Provide the [x, y] coordinate of the cell's center where the given text is located.  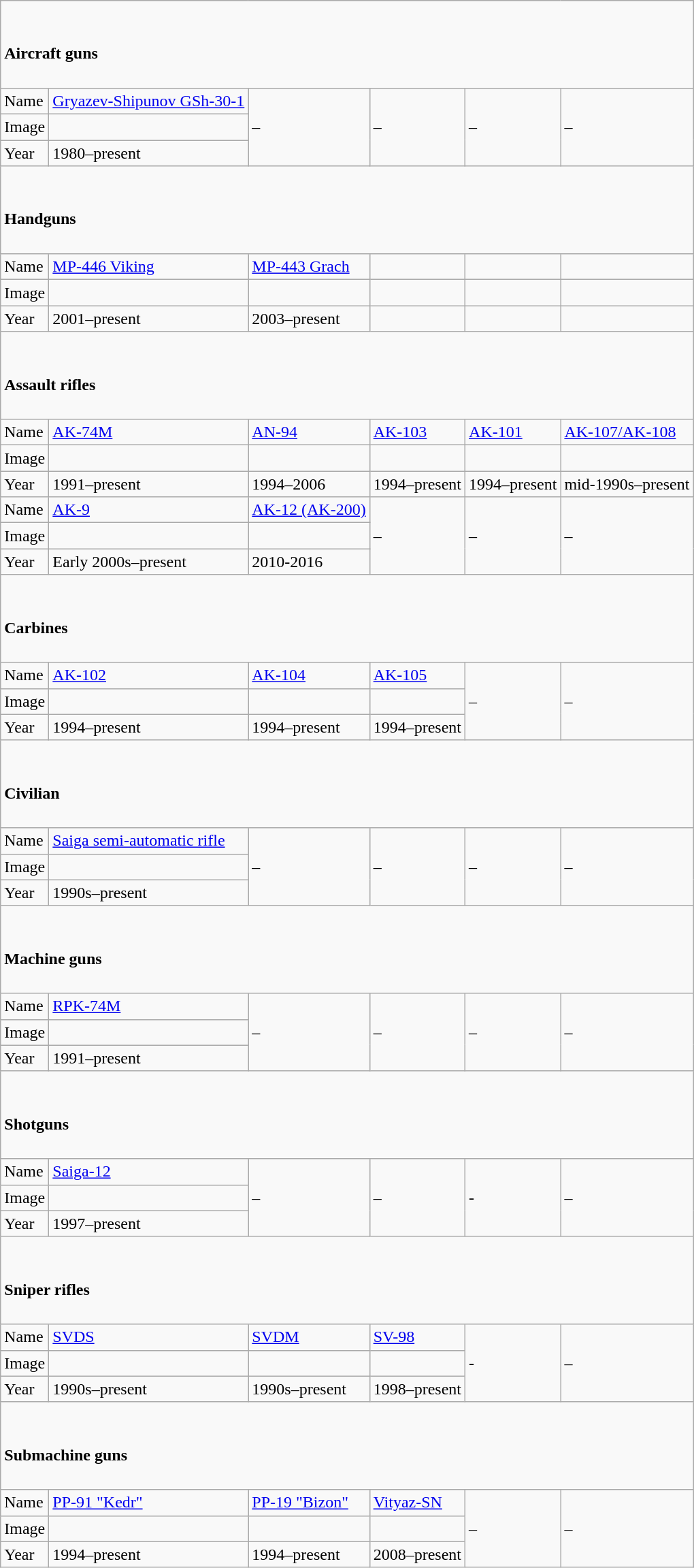
Submachine guns [347, 1446]
SV-98 [417, 1337]
1997–present [148, 1223]
AK-74M [148, 432]
AK-101 [513, 432]
Saiga semi-automatic rifle [148, 841]
AK-103 [417, 432]
PP-19 "Bizon" [309, 1503]
mid-1990s–present [627, 484]
1994–2006 [309, 484]
Vityaz-SN [417, 1503]
SVDS [148, 1337]
AK-9 [148, 510]
Civilian [347, 784]
Saiga-12 [148, 1172]
Assault rifles [347, 376]
AK-107/AK-108 [627, 432]
2003–present [309, 319]
Aircraft guns [347, 45]
2010-2016 [309, 562]
AK-105 [417, 675]
1980–present [148, 153]
2001–present [148, 319]
PP-91 "Kedr" [148, 1503]
2008–present [417, 1554]
RPK-74M [148, 1006]
Sniper rifles [347, 1280]
MP-446 Viking [148, 267]
Machine guns [347, 949]
Shotguns [347, 1115]
AK-12 (AK-200) [309, 510]
1998–present [417, 1389]
MP-443 Grach [309, 267]
Carbines [347, 618]
AK-102 [148, 675]
Handguns [347, 210]
SVDM [309, 1337]
AK-104 [309, 675]
Gryazev-Shipunov GSh-30-1 [148, 101]
AN-94 [309, 432]
Early 2000s–present [148, 562]
